For the text-containing cell, return its midpoint in (X, Y) coordinate format. 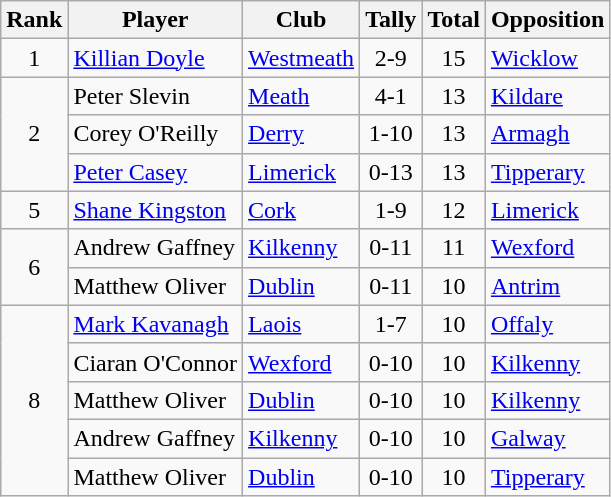
Player (156, 20)
Corey O'Reilly (156, 134)
Opposition (547, 20)
Armagh (547, 134)
Laois (302, 324)
Shane Kingston (156, 210)
11 (454, 248)
Derry (302, 134)
1-9 (391, 210)
1-10 (391, 134)
Killian Doyle (156, 58)
Cork (302, 210)
Peter Casey (156, 172)
Ciaran O'Connor (156, 362)
15 (454, 58)
Antrim (547, 286)
Meath (302, 96)
2 (34, 134)
12 (454, 210)
Club (302, 20)
2-9 (391, 58)
Galway (547, 438)
0-13 (391, 172)
Total (454, 20)
Peter Slevin (156, 96)
6 (34, 267)
1-7 (391, 324)
Tally (391, 20)
Kildare (547, 96)
Westmeath (302, 58)
5 (34, 210)
Rank (34, 20)
Offaly (547, 324)
Mark Kavanagh (156, 324)
1 (34, 58)
4-1 (391, 96)
8 (34, 400)
Wicklow (547, 58)
